Pinpoint the cell where the given text exists, returning its [x, y] midpoint coordinate. 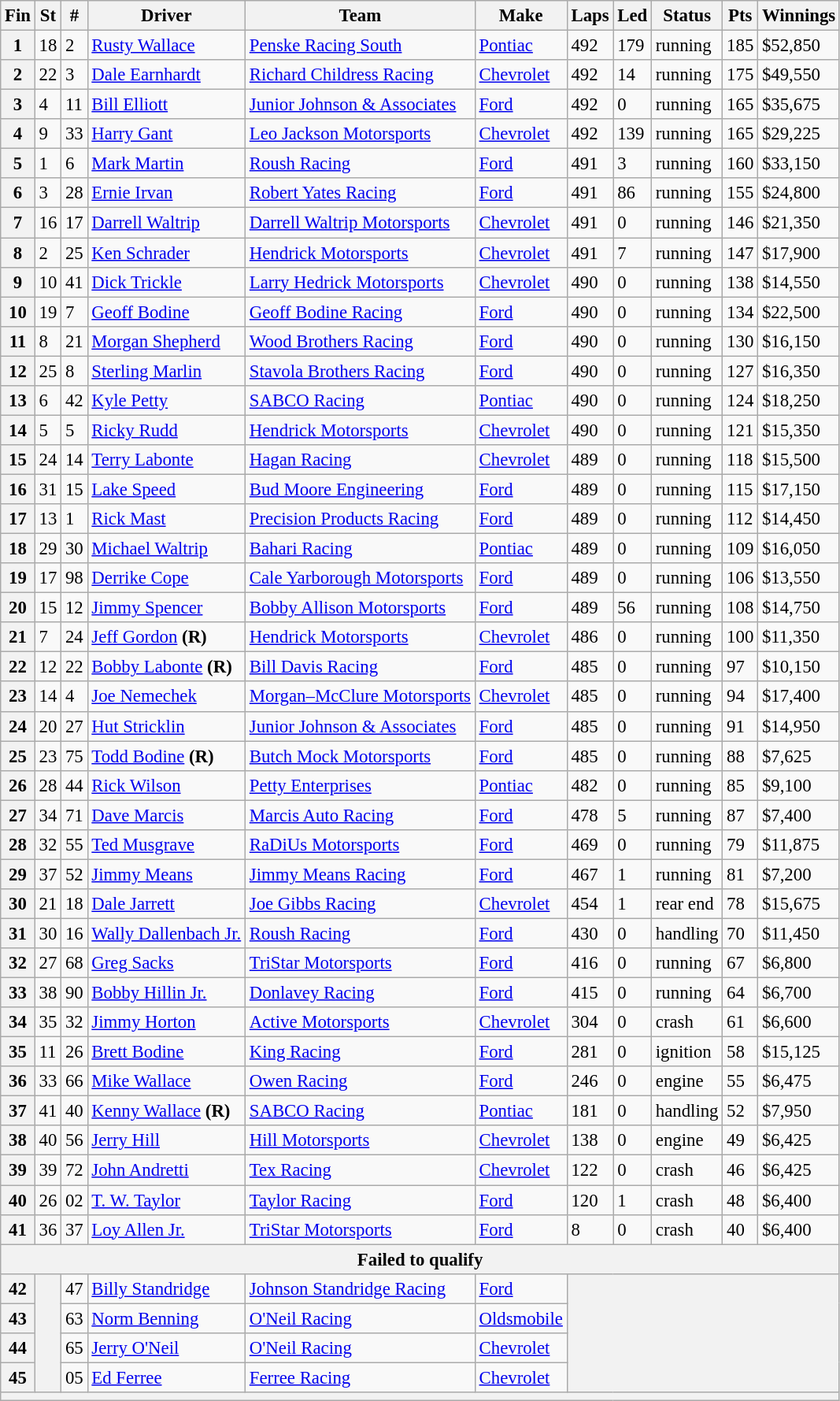
05 [74, 1377]
$52,850 [799, 46]
Jeff Gordon (R) [166, 637]
454 [590, 904]
Geoff Bodine [166, 312]
Jimmy Spencer [166, 608]
$29,225 [799, 134]
RaDiUs Motorsports [360, 845]
Driver [166, 16]
Active Motorsports [360, 1022]
$22,500 [799, 312]
Kenny Wallace (R) [166, 1111]
Hut Stricklin [166, 726]
Status [686, 16]
Derrike Cope [166, 578]
63 [74, 1318]
58 [740, 1052]
Darrell Waltrip Motorsports [360, 223]
Norm Benning [166, 1318]
Pts [740, 16]
$7,625 [799, 756]
Laps [590, 16]
Bobby Allison Motorsports [360, 608]
98 [74, 578]
Morgan Shepherd [166, 341]
47 [74, 1288]
Ed Ferree [166, 1377]
49 [740, 1141]
46 [740, 1170]
Morgan–McClure Motorsports [360, 697]
$17,150 [799, 489]
Brett Bodine [166, 1052]
Rick Wilson [166, 785]
81 [740, 874]
Marcis Auto Racing [360, 815]
$14,450 [799, 519]
155 [740, 193]
$7,950 [799, 1111]
$6,700 [799, 993]
Mark Martin [166, 164]
469 [590, 845]
Dale Earnhardt [166, 75]
Fin [18, 16]
Cale Yarborough Motorsports [360, 578]
Rusty Wallace [166, 46]
94 [740, 697]
Johnson Standridge Racing [360, 1288]
Sterling Marlin [166, 371]
rear end [686, 904]
$11,875 [799, 845]
112 [740, 519]
Taylor Racing [360, 1200]
Ernie Irvan [166, 193]
130 [740, 341]
$6,600 [799, 1022]
48 [740, 1200]
467 [590, 874]
120 [590, 1200]
$49,550 [799, 75]
106 [740, 578]
Make [521, 16]
$17,400 [799, 697]
$6,475 [799, 1081]
02 [74, 1200]
45 [18, 1377]
304 [590, 1022]
Failed to qualify [420, 1259]
Lake Speed [166, 489]
Wally Dallenbach Jr. [166, 933]
Mike Wallace [166, 1081]
Hill Motorsports [360, 1141]
$16,150 [799, 341]
482 [590, 785]
$6,800 [799, 963]
$15,675 [799, 904]
$21,350 [799, 223]
181 [590, 1111]
Larry Hedrick Motorsports [360, 282]
Leo Jackson Motorsports [360, 134]
$7,400 [799, 815]
Bill Davis Racing [360, 667]
Owen Racing [360, 1081]
71 [74, 815]
146 [740, 223]
$18,250 [799, 401]
478 [590, 815]
108 [740, 608]
$13,550 [799, 578]
86 [633, 193]
65 [74, 1348]
70 [740, 933]
486 [590, 637]
$15,500 [799, 460]
88 [740, 756]
Team [360, 16]
Wood Brothers Racing [360, 341]
Michael Waltrip [166, 549]
Ken Schrader [166, 253]
Bud Moore Engineering [360, 489]
91 [740, 726]
Geoff Bodine Racing [360, 312]
$7,200 [799, 874]
$15,125 [799, 1052]
Butch Mock Motorsports [360, 756]
72 [74, 1170]
147 [740, 253]
Penske Racing South [360, 46]
Rick Mast [166, 519]
$11,450 [799, 933]
$11,350 [799, 637]
Darrell Waltrip [166, 223]
Winnings [799, 16]
Terry Labonte [166, 460]
185 [740, 46]
Loy Allen Jr. [166, 1229]
Bobby Hillin Jr. [166, 993]
Ferree Racing [360, 1377]
Ted Musgrave [166, 845]
79 [740, 845]
ignition [686, 1052]
Todd Bodine (R) [166, 756]
416 [590, 963]
118 [740, 460]
# [74, 16]
Kyle Petty [166, 401]
415 [590, 993]
160 [740, 164]
Donlavey Racing [360, 993]
87 [740, 815]
$10,150 [799, 667]
Jimmy Means Racing [360, 874]
Dick Trickle [166, 282]
Joe Gibbs Racing [360, 904]
246 [590, 1081]
Bill Elliott [166, 105]
John Andretti [166, 1170]
64 [740, 993]
$14,950 [799, 726]
124 [740, 401]
66 [74, 1081]
100 [740, 637]
$14,550 [799, 282]
134 [740, 312]
$33,150 [799, 164]
Dave Marcis [166, 815]
90 [74, 993]
Petty Enterprises [360, 785]
Tex Racing [360, 1170]
Harry Gant [166, 134]
$15,350 [799, 430]
Bobby Labonte (R) [166, 667]
T. W. Taylor [166, 1200]
$35,675 [799, 105]
Hagan Racing [360, 460]
$24,800 [799, 193]
85 [740, 785]
175 [740, 75]
Jerry Hill [166, 1141]
122 [590, 1170]
139 [633, 134]
Jimmy Horton [166, 1022]
281 [590, 1052]
Oldsmobile [521, 1318]
$17,900 [799, 253]
St [47, 16]
$14,750 [799, 608]
75 [74, 756]
127 [740, 371]
115 [740, 489]
Led [633, 16]
Jerry O'Neil [166, 1348]
97 [740, 667]
430 [590, 933]
Dale Jarrett [166, 904]
121 [740, 430]
Robert Yates Racing [360, 193]
Billy Standridge [166, 1288]
Stavola Brothers Racing [360, 371]
67 [740, 963]
43 [18, 1318]
$16,350 [799, 371]
Bahari Racing [360, 549]
61 [740, 1022]
Ricky Rudd [166, 430]
68 [74, 963]
$9,100 [799, 785]
Jimmy Means [166, 874]
Precision Products Racing [360, 519]
Richard Childress Racing [360, 75]
109 [740, 549]
Joe Nemechek [166, 697]
$16,050 [799, 549]
Greg Sacks [166, 963]
179 [633, 46]
78 [740, 904]
King Racing [360, 1052]
